Identify which cell holds the provided text, then report its [x, y] central coordinate. 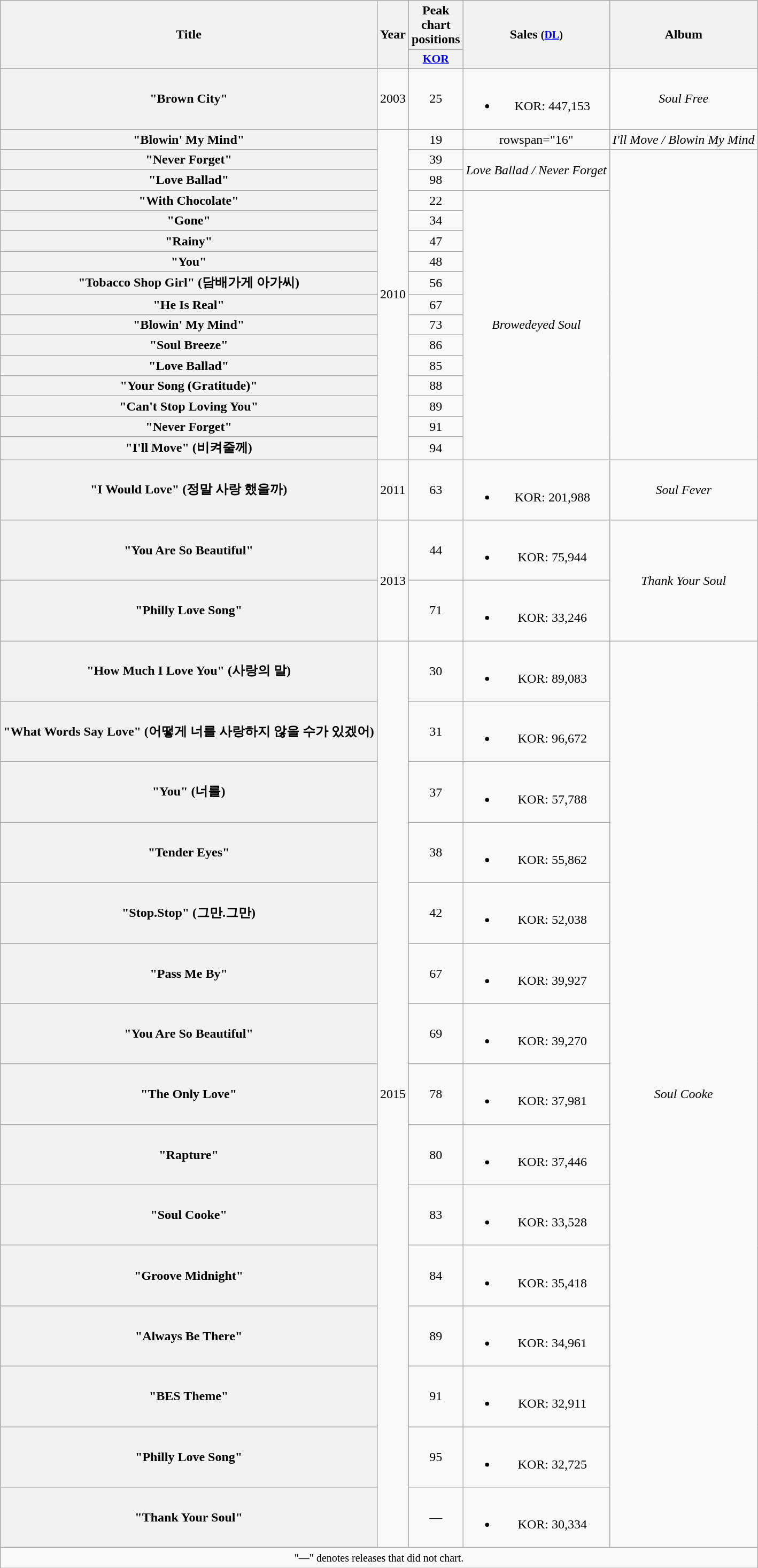
KOR: 33,528 [536, 1215]
Soul Free [683, 98]
69 [436, 1034]
KOR: 39,927 [536, 973]
"Thank Your Soul" [189, 1517]
KOR: 57,788 [536, 792]
95 [436, 1456]
KOR: 39,270 [536, 1034]
88 [436, 386]
22 [436, 200]
47 [436, 241]
"Can't Stop Loving You" [189, 406]
KOR: 32,911 [536, 1396]
83 [436, 1215]
Album [683, 35]
Peak chart positions [436, 25]
42 [436, 913]
"What Words Say Love" (어떻게 너를 사랑하지 않을 수가 있겠어) [189, 731]
63 [436, 490]
80 [436, 1155]
Thank Your Soul [683, 581]
KOR: 34,961 [536, 1335]
78 [436, 1094]
56 [436, 283]
"He Is Real" [189, 304]
"With Chocolate" [189, 200]
84 [436, 1276]
98 [436, 180]
KOR: 33,246 [536, 611]
37 [436, 792]
31 [436, 731]
KOR [436, 59]
"Tobacco Shop Girl" (담배가게 아가씨) [189, 283]
Year [392, 35]
38 [436, 852]
34 [436, 221]
2013 [392, 581]
KOR: 35,418 [536, 1276]
"Rapture" [189, 1155]
KOR: 201,988 [536, 490]
"Rainy" [189, 241]
I'll Move / Blowin My Mind [683, 140]
30 [436, 671]
"You" (너를) [189, 792]
48 [436, 261]
"The Only Love" [189, 1094]
— [436, 1517]
"Brown City" [189, 98]
Sales (DL) [536, 35]
94 [436, 448]
"Gone" [189, 221]
KOR: 52,038 [536, 913]
Title [189, 35]
KOR: 32,725 [536, 1456]
KOR: 75,944 [536, 551]
"Stop.Stop" (그만.그만) [189, 913]
KOR: 55,862 [536, 852]
85 [436, 366]
"BES Theme" [189, 1396]
86 [436, 345]
73 [436, 325]
KOR: 30,334 [536, 1517]
39 [436, 160]
2010 [392, 295]
2011 [392, 490]
"Soul Cooke" [189, 1215]
KOR: 447,153 [536, 98]
"Groove Midnight" [189, 1276]
2003 [392, 98]
rowspan="16" [536, 140]
"Pass Me By" [189, 973]
Soul Cooke [683, 1094]
KOR: 96,672 [536, 731]
"Always Be There" [189, 1335]
Soul Fever [683, 490]
"Soul Breeze" [189, 345]
19 [436, 140]
"I Would Love" (정말 사랑 했을까) [189, 490]
2015 [392, 1094]
"How Much I Love You" (사랑의 말) [189, 671]
Love Ballad / Never Forget [536, 170]
"Your Song (Gratitude)" [189, 386]
"You" [189, 261]
25 [436, 98]
"Tender Eyes" [189, 852]
"—" denotes releases that did not chart. [379, 1558]
KOR: 37,981 [536, 1094]
44 [436, 551]
Browedeyed Soul [536, 325]
71 [436, 611]
"I'll Move" (비켜줄께) [189, 448]
KOR: 89,083 [536, 671]
KOR: 37,446 [536, 1155]
